Find where the given text appears and provide that cell's center as (X, Y) coordinate. 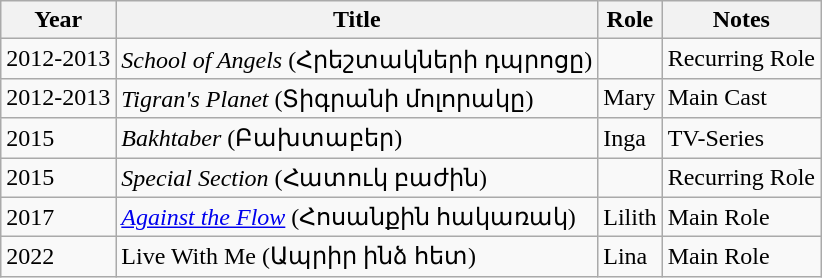
School of Angels (Հրեշտակների դպրոցը) (357, 59)
Inga (630, 138)
Lina (630, 257)
Year (58, 20)
Mary (630, 98)
Notes (741, 20)
Role (630, 20)
Main Cast (741, 98)
Special Section (Հատուկ բաժին) (357, 178)
Tigran's Planet (Տիգրանի մոլորակը) (357, 98)
TV-Series (741, 138)
Against the Flow (Հոսանքին հակառակ) (357, 217)
Title (357, 20)
Bakhtaber (Բախտաբեր) (357, 138)
2017 (58, 217)
2022 (58, 257)
Live With Me (Ապրիր ինձ հետ) (357, 257)
Lilith (630, 217)
